Detect which cell encompasses the target text, then output its (X, Y) center coordinate. 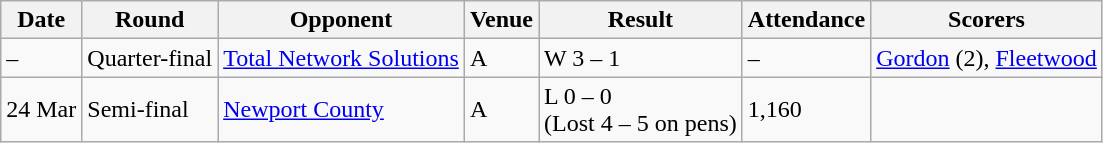
Round (150, 20)
1,160 (806, 110)
Gordon (2), Fleetwood (987, 58)
Newport County (342, 110)
Opponent (342, 20)
Semi-final (150, 110)
W 3 – 1 (641, 58)
Scorers (987, 20)
Result (641, 20)
Venue (501, 20)
L 0 – 0(Lost 4 – 5 on pens) (641, 110)
Total Network Solutions (342, 58)
24 Mar (42, 110)
Quarter-final (150, 58)
Date (42, 20)
Attendance (806, 20)
